Determine the (X, Y) coordinate at the center of the cell enclosing the given text.  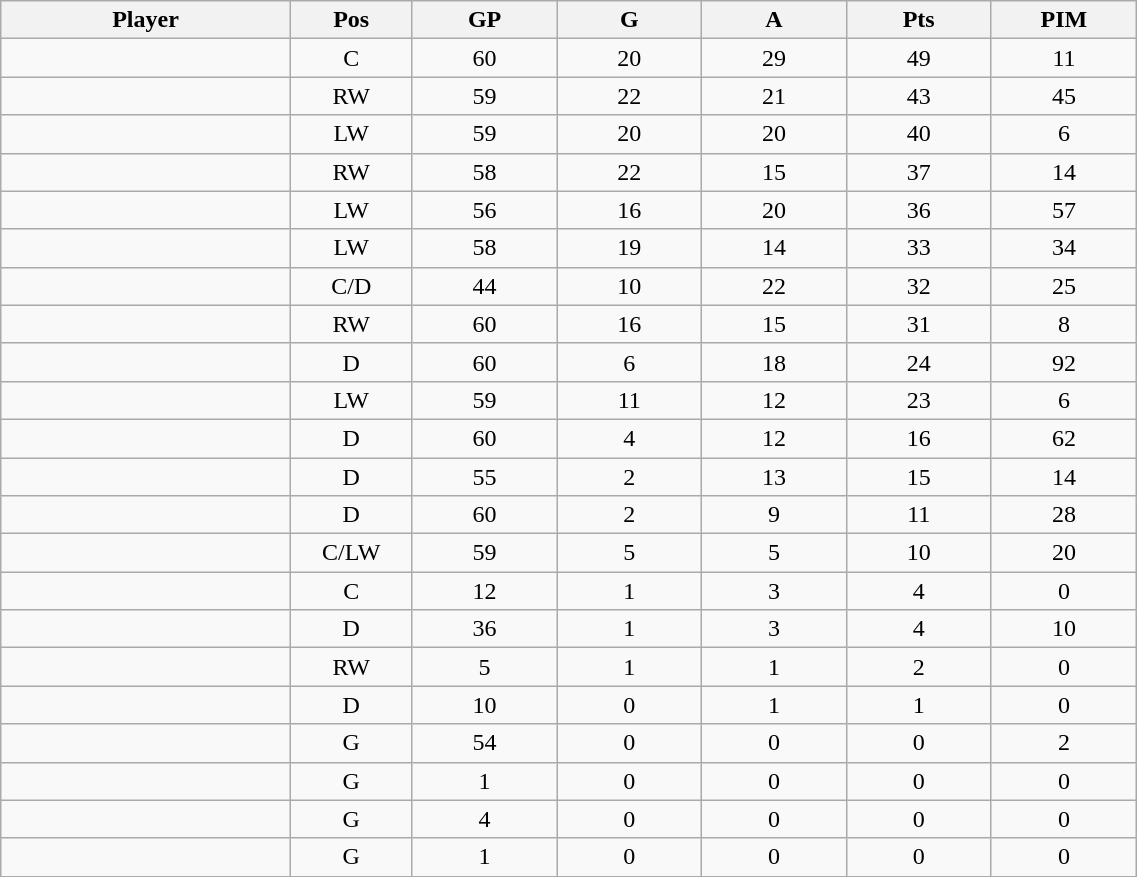
43 (918, 96)
92 (1064, 362)
24 (918, 362)
56 (484, 210)
C/D (351, 286)
GP (484, 20)
37 (918, 172)
8 (1064, 324)
23 (918, 400)
19 (630, 248)
31 (918, 324)
44 (484, 286)
PIM (1064, 20)
Player (146, 20)
45 (1064, 96)
13 (774, 477)
29 (774, 58)
9 (774, 515)
34 (1064, 248)
55 (484, 477)
32 (918, 286)
40 (918, 134)
Pts (918, 20)
21 (774, 96)
28 (1064, 515)
25 (1064, 286)
62 (1064, 438)
33 (918, 248)
C/LW (351, 553)
57 (1064, 210)
Pos (351, 20)
A (774, 20)
54 (484, 743)
49 (918, 58)
18 (774, 362)
